Extract the (X, Y) coordinate from the center of the cell holding the provided text.  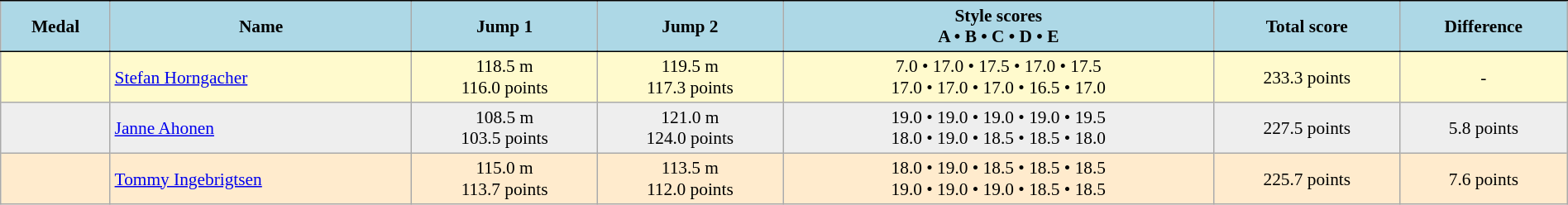
7.0 • 17.0 • 17.5 • 17.0 • 17.517.0 • 17.0 • 17.0 • 16.5 • 17.0 (999, 77)
108.5 m103.5 points (504, 128)
118.5 m116.0 points (504, 77)
7.6 points (1484, 179)
225.7 points (1307, 179)
- (1484, 77)
5.8 points (1484, 128)
233.3 points (1307, 77)
Janne Ahonen (261, 128)
121.0 m124.0 points (690, 128)
Difference (1484, 26)
18.0 • 19.0 • 18.5 • 18.5 • 18.519.0 • 19.0 • 19.0 • 18.5 • 18.5 (999, 179)
Medal (56, 26)
113.5 m112.0 points (690, 179)
Total score (1307, 26)
227.5 points (1307, 128)
Tommy Ingebrigtsen (261, 179)
119.5 m117.3 points (690, 77)
115.0 m113.7 points (504, 179)
19.0 • 19.0 • 19.0 • 19.0 • 19.518.0 • 19.0 • 18.5 • 18.5 • 18.0 (999, 128)
Stefan Horngacher (261, 77)
Style scoresA • B • C • D • E (999, 26)
Name (261, 26)
Jump 2 (690, 26)
Jump 1 (504, 26)
